Identify which cell holds the provided text, then report its (X, Y) central coordinate. 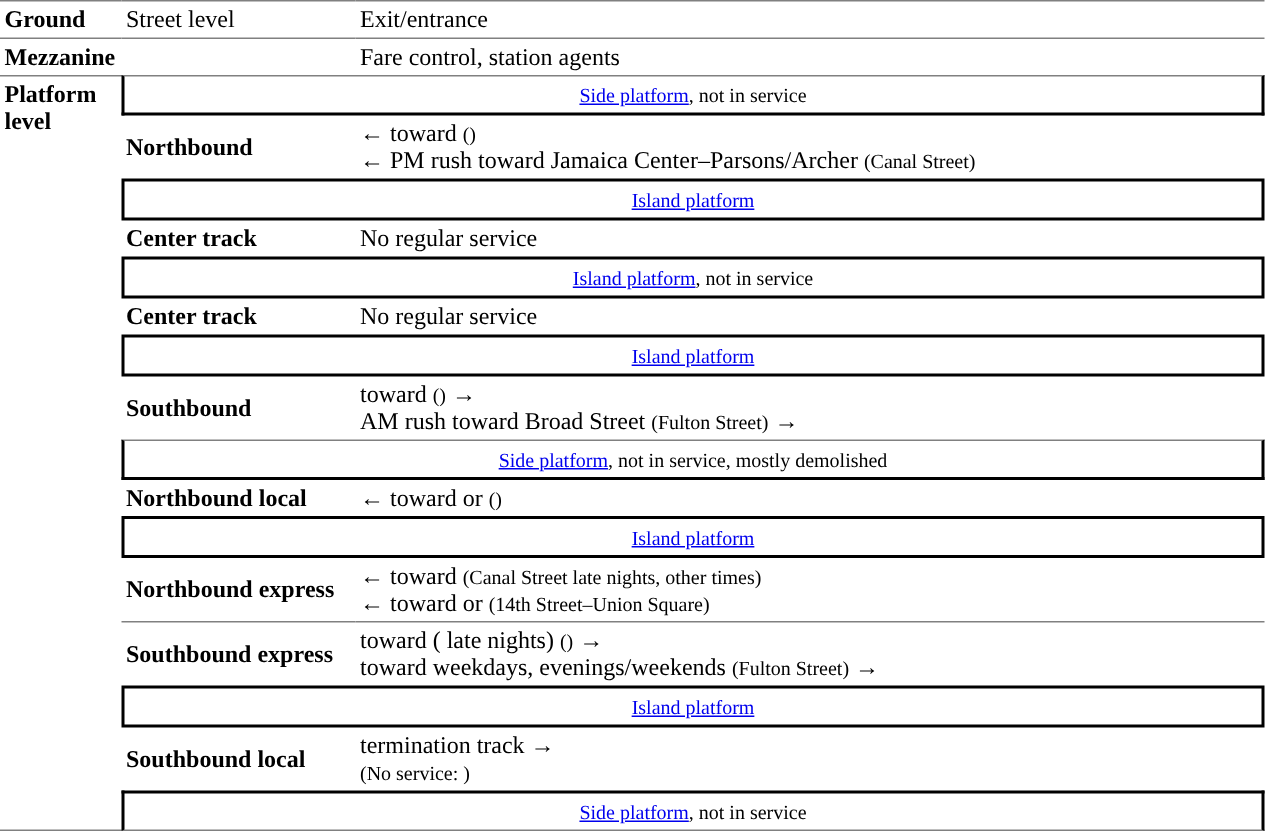
Street level (239, 20)
Northbound (239, 148)
Island platform, not in service (694, 277)
Exit/entrance (810, 20)
Southbound express (239, 654)
← toward or () (810, 498)
Southbound (239, 408)
Platform level (61, 453)
Side platform, not in service, mostly demolished (694, 460)
Ground (61, 20)
Mezzanine (178, 57)
Fare control, station agents (810, 57)
Southbound local (239, 760)
Northbound express (239, 590)
toward () → AM rush toward Broad Street (Fulton Street) → (810, 408)
termination track →(No service: ) (810, 760)
toward ( late nights) () → toward weekdays, evenings/weekends (Fulton Street) → (810, 654)
← toward (Canal Street late nights, other times)← toward or (14th Street–Union Square) (810, 590)
← toward ()← PM rush toward Jamaica Center–Parsons/Archer (Canal Street) (810, 148)
Northbound local (239, 498)
